Return the [X, Y] coordinate for the center point of the cell that contains the specified text.  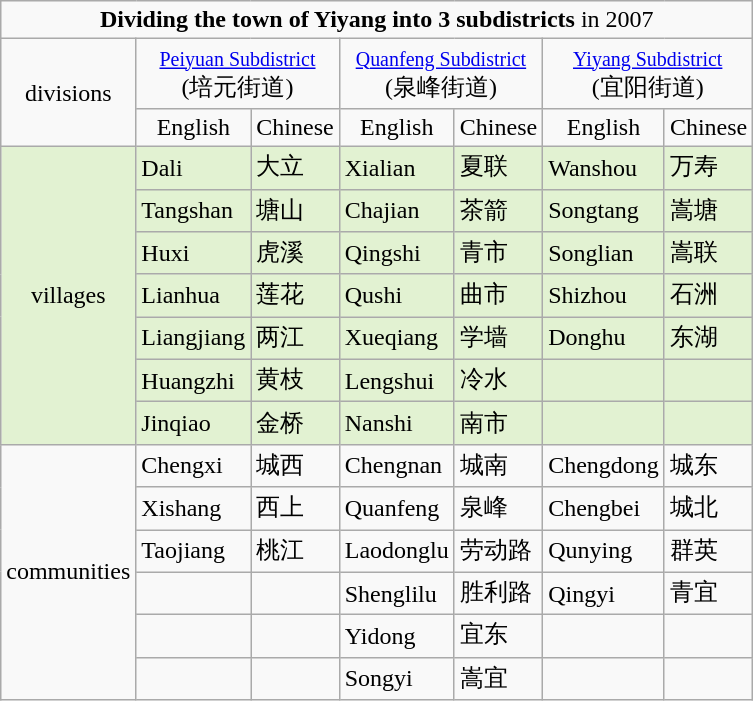
群英 [708, 552]
大立 [295, 168]
万寿 [708, 168]
城西 [295, 466]
Huangzhi [194, 380]
城东 [708, 466]
虎溪 [295, 254]
Dividing the town of Yiyang into 3 subdistricts in 2007 [377, 20]
城南 [498, 466]
黄枝 [295, 380]
嵩联 [708, 254]
Qingshi [396, 254]
学墙 [498, 338]
Peiyuan Subdistrict(培元街道) [238, 74]
塘山 [295, 210]
villages [68, 295]
Xueqiang [396, 338]
Huxi [194, 254]
Songyi [396, 678]
Taojiang [194, 552]
南市 [498, 424]
Wanshou [604, 168]
Liangjiang [194, 338]
西上 [295, 508]
Qunying [604, 552]
嵩宜 [498, 678]
冷水 [498, 380]
Xialian [396, 168]
石洲 [708, 296]
Donghu [604, 338]
泉峰 [498, 508]
东湖 [708, 338]
communities [68, 572]
莲花 [295, 296]
Chengxi [194, 466]
Shenglilu [396, 594]
Chajian [396, 210]
Nanshi [396, 424]
Quanfeng Subdistrict(泉峰街道) [440, 74]
嵩塘 [708, 210]
宜东 [498, 636]
Quanfeng [396, 508]
Lianhua [194, 296]
Songtang [604, 210]
Qushi [396, 296]
Songlian [604, 254]
胜利路 [498, 594]
夏联 [498, 168]
Laodonglu [396, 552]
青宜 [708, 594]
Chengbei [604, 508]
桃江 [295, 552]
曲市 [498, 296]
茶箭 [498, 210]
城北 [708, 508]
金桥 [295, 424]
Lengshui [396, 380]
青市 [498, 254]
Yidong [396, 636]
Chengnan [396, 466]
Xishang [194, 508]
divisions [68, 93]
Chengdong [604, 466]
Shizhou [604, 296]
两江 [295, 338]
Yiyang Subdistrict(宜阳街道) [648, 74]
Tangshan [194, 210]
劳动路 [498, 552]
Dali [194, 168]
Jinqiao [194, 424]
Qingyi [604, 594]
